Scan for the cell matching the given text and deliver its (X, Y) coordinate at center. 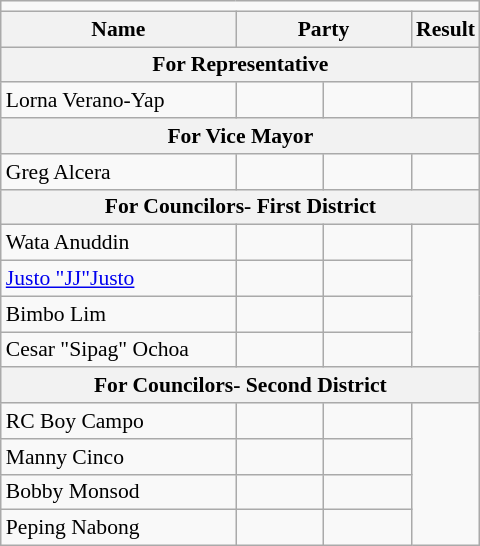
Bimbo Lim (118, 314)
Result (446, 29)
For Vice Mayor (240, 136)
Cesar "Sipag" Ochoa (118, 350)
Justo "JJ"Justo (118, 279)
Bobby Monsod (118, 492)
For Representative (240, 65)
Name (118, 29)
For Councilors- First District (240, 207)
Peping Nabong (118, 528)
Greg Alcera (118, 172)
Manny Cinco (118, 457)
Lorna Verano-Yap (118, 101)
For Councilors- Second District (240, 386)
RC Boy Campo (118, 421)
Party (324, 29)
Wata Anuddin (118, 243)
